Search for the cell housing the specified text and yield its (x, y) center coordinate. 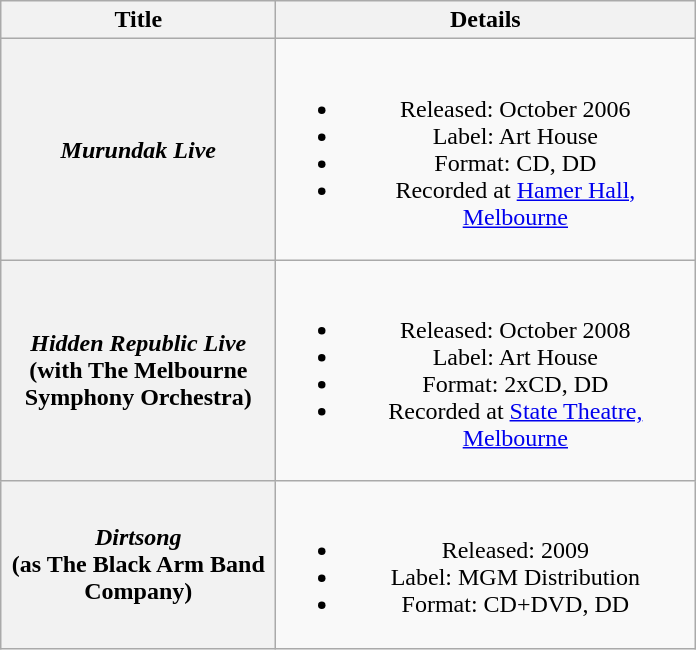
Murundak Live (138, 150)
Details (486, 20)
Title (138, 20)
Dirtsong (as The Black Arm Band Company) (138, 564)
Released: October 2008Label: Art HouseFormat: 2xCD, DDRecorded at State Theatre, Melbourne (486, 370)
Released: October 2006Label: Art HouseFormat: CD, DDRecorded at Hamer Hall, Melbourne (486, 150)
Hidden Republic Live (with The Melbourne Symphony Orchestra) (138, 370)
Released: 2009Label: MGM DistributionFormat: CD+DVD, DD (486, 564)
